Capture the cell that displays the provided text and extract its (x, y) central coordinate. 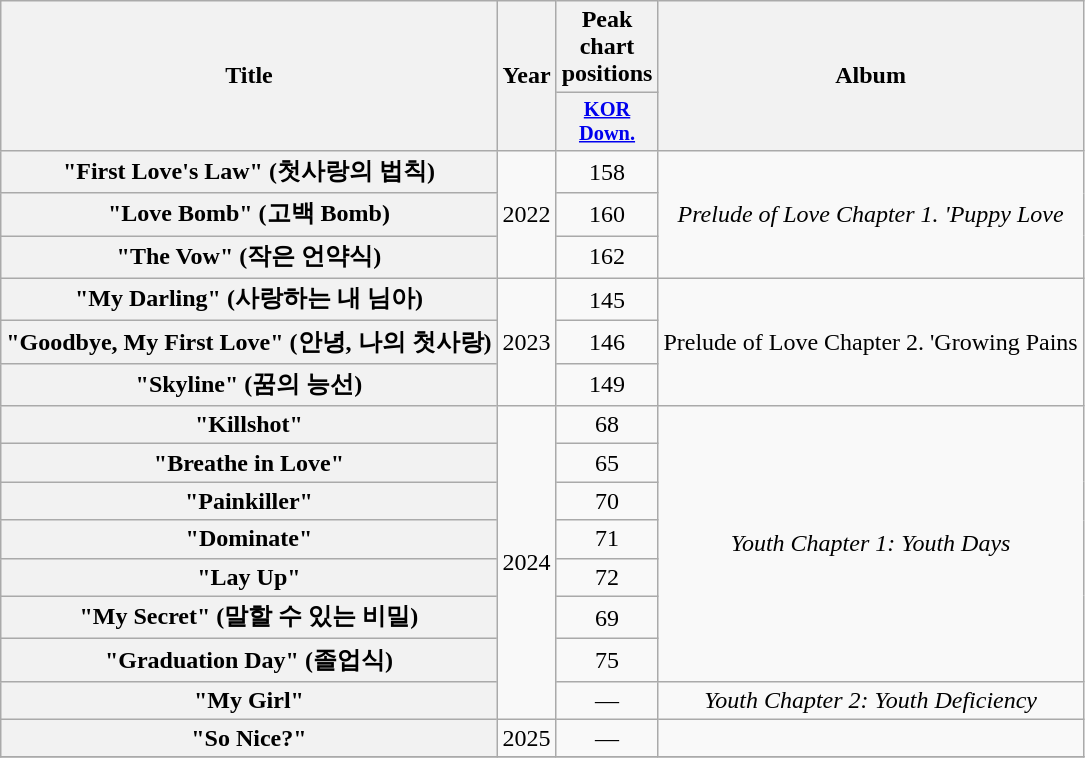
162 (607, 258)
"Goodbye, My First Love" (안녕, 나의 첫사랑) (249, 342)
"My Girl" (249, 700)
Peak chart positions (607, 47)
69 (607, 618)
Album (870, 76)
2023 (526, 342)
71 (607, 539)
Youth Chapter 1: Youth Days (870, 544)
2025 (526, 738)
Year (526, 76)
"The Vow" (작은 언약식) (249, 258)
Prelude of Love Chapter 1. 'Puppy Love (870, 214)
160 (607, 214)
KOR Down. (607, 122)
"Killshot" (249, 425)
2024 (526, 563)
"Lay Up" (249, 577)
"My Secret" (말할 수 있는 비밀) (249, 618)
70 (607, 501)
"Dominate" (249, 539)
Title (249, 76)
"Love Bomb" (고백 Bomb) (249, 214)
68 (607, 425)
149 (607, 384)
Youth Chapter 2: Youth Deficiency (870, 700)
"Graduation Day" (졸업식) (249, 660)
2022 (526, 214)
"Skyline" (꿈의 능선) (249, 384)
146 (607, 342)
145 (607, 300)
158 (607, 172)
"Painkiller" (249, 501)
65 (607, 463)
"First Love's Law" (첫사랑의 법칙) (249, 172)
Prelude of Love Chapter 2. 'Growing Pains (870, 342)
72 (607, 577)
"My Darling" (사랑하는 내 님아) (249, 300)
75 (607, 660)
"Breathe in Love" (249, 463)
"So Nice?" (249, 738)
